Capture the cell that displays the provided text and extract its [X, Y] central coordinate. 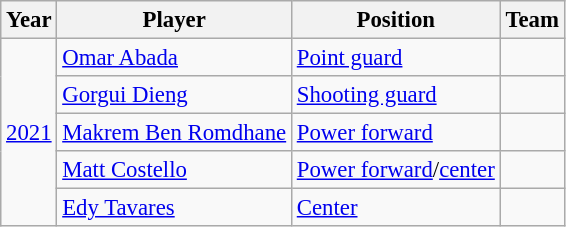
Center [396, 208]
Power forward/center [396, 170]
Point guard [396, 58]
2021 [29, 133]
Edy Tavares [174, 208]
Makrem Ben Romdhane [174, 133]
Gorgui Dieng [174, 95]
Matt Costello [174, 170]
Shooting guard [396, 95]
Power forward [396, 133]
Player [174, 20]
Team [532, 20]
Position [396, 20]
Year [29, 20]
Omar Abada [174, 58]
